Extract the (X, Y) coordinate from the center of the cell holding the provided text.  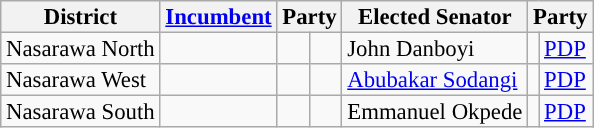
Nasarawa West (80, 80)
Nasarawa South (80, 112)
Elected Senator (435, 17)
Abubakar Sodangi (435, 80)
Nasarawa North (80, 49)
Incumbent (218, 17)
John Danboyi (435, 49)
Emmanuel Okpede (435, 112)
District (80, 17)
